Search for the cell housing the specified text and yield its (x, y) center coordinate. 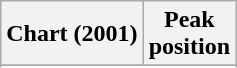
Peakposition (189, 34)
Chart (2001) (72, 34)
